Return the [x, y] coordinate for the center point of the cell that contains the specified text.  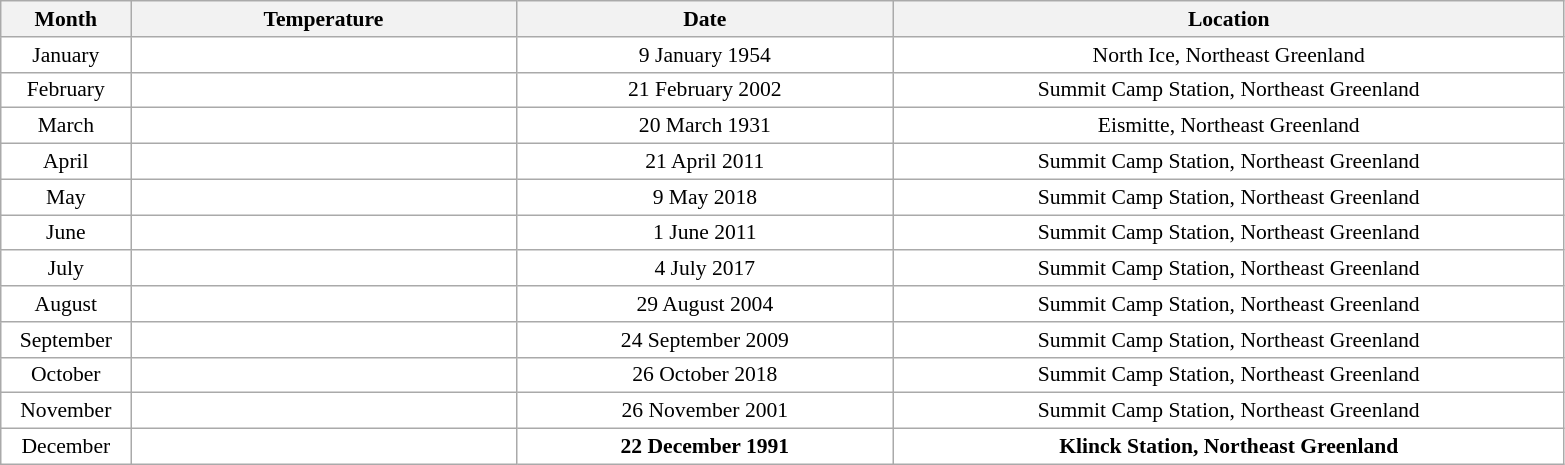
9 January 1954 [705, 55]
1 June 2011 [705, 233]
May [66, 197]
February [66, 90]
29 August 2004 [705, 304]
21 April 2011 [705, 162]
24 September 2009 [705, 340]
20 March 1931 [705, 126]
September [66, 340]
4 July 2017 [705, 269]
26 October 2018 [705, 375]
August [66, 304]
9 May 2018 [705, 197]
April [66, 162]
Temperature [324, 19]
January [66, 55]
Date [705, 19]
Month [66, 19]
North Ice, Northeast Greenland [1229, 55]
March [66, 126]
21 February 2002 [705, 90]
December [66, 447]
November [66, 411]
Klinck Station, Northeast Greenland [1229, 447]
June [66, 233]
Eismitte, Northeast Greenland [1229, 126]
26 November 2001 [705, 411]
Location [1229, 19]
July [66, 269]
22 December 1991 [705, 447]
October [66, 375]
